Identify which cell holds the provided text, then report its [X, Y] central coordinate. 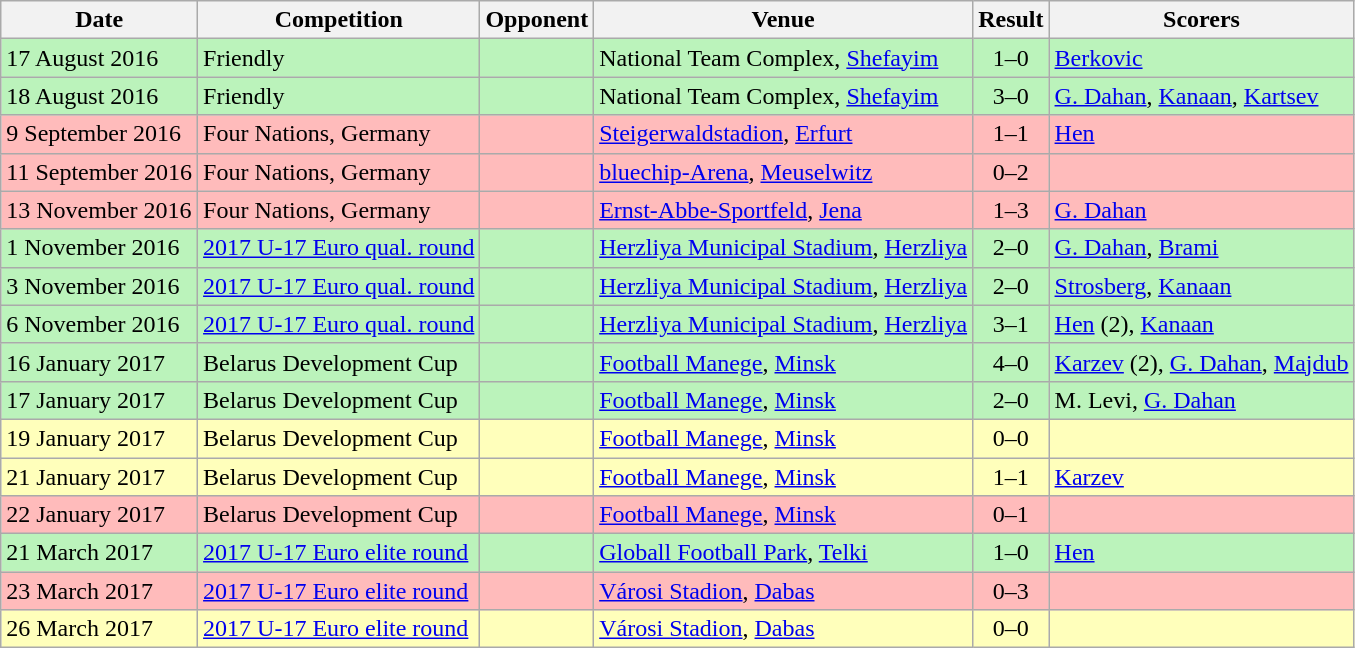
17 January 2017 [100, 400]
26 March 2017 [100, 629]
21 January 2017 [100, 477]
0–3 [1011, 591]
19 January 2017 [100, 438]
Competition [339, 20]
4–0 [1011, 362]
0–2 [1011, 172]
Result [1011, 20]
Scorers [1202, 20]
Opponent [537, 20]
22 January 2017 [100, 515]
Globall Football Park, Telki [784, 553]
6 November 2016 [100, 324]
Karzev [1202, 477]
21 March 2017 [100, 553]
3–0 [1011, 96]
17 August 2016 [100, 58]
16 January 2017 [100, 362]
Ernst-Abbe-Sportfeld, Jena [784, 210]
1–3 [1011, 210]
3–1 [1011, 324]
23 March 2017 [100, 591]
Berkovic [1202, 58]
G. Dahan, Kanaan, Kartsev [1202, 96]
9 September 2016 [100, 134]
G. Dahan [1202, 210]
11 September 2016 [100, 172]
Karzev (2), G. Dahan, Majdub [1202, 362]
Strosberg, Kanaan [1202, 286]
3 November 2016 [100, 286]
13 November 2016 [100, 210]
M. Levi, G. Dahan [1202, 400]
Hen (2), Kanaan [1202, 324]
18 August 2016 [100, 96]
Date [100, 20]
G. Dahan, Brami [1202, 248]
bluechip-Arena, Meuselwitz [784, 172]
Venue [784, 20]
1 November 2016 [100, 248]
Steigerwaldstadion, Erfurt [784, 134]
0–1 [1011, 515]
